Return the [X, Y] coordinate for the center point of the cell that contains the specified text.  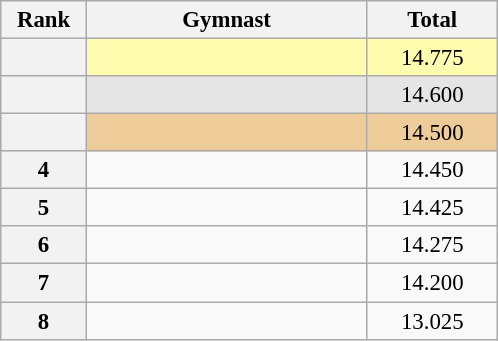
14.450 [432, 170]
Total [432, 20]
14.200 [432, 283]
5 [44, 208]
14.275 [432, 245]
7 [44, 283]
Rank [44, 20]
6 [44, 245]
14.600 [432, 95]
8 [44, 321]
4 [44, 170]
14.500 [432, 133]
Gymnast [226, 20]
14.775 [432, 58]
14.425 [432, 208]
13.025 [432, 321]
